From the cell containing the given text, extract its center point as [x, y] coordinate. 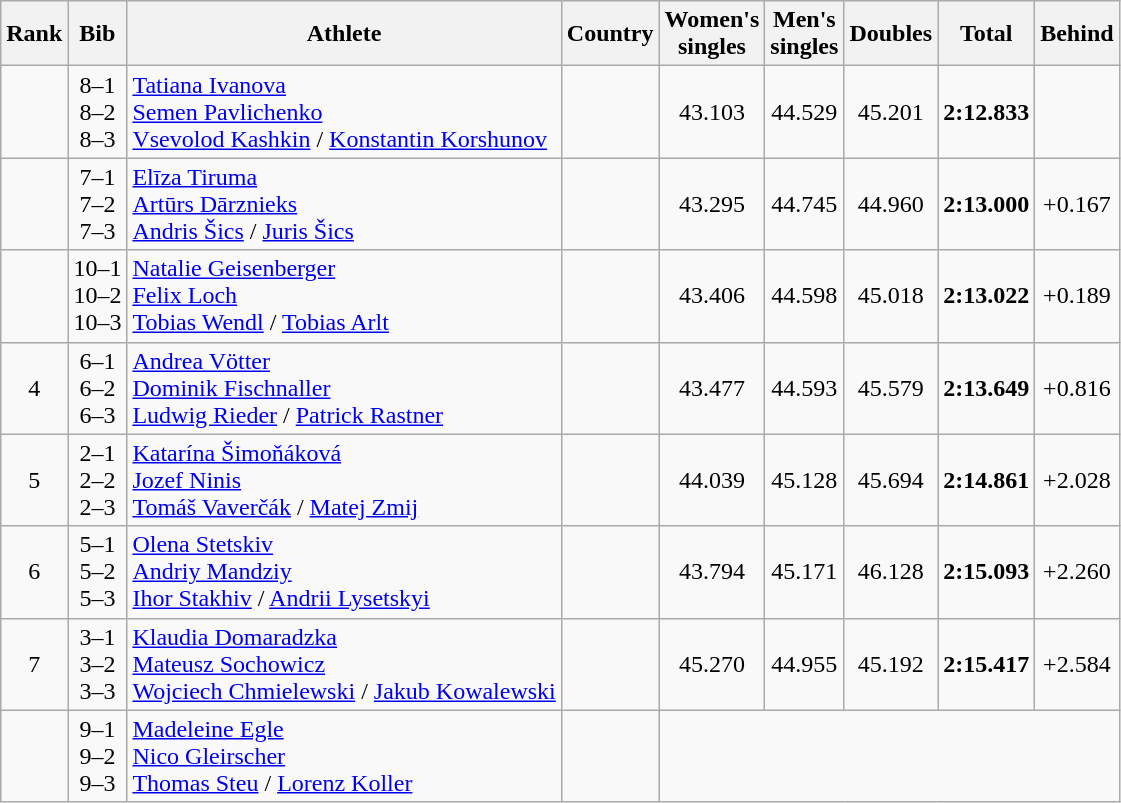
2:13.022 [986, 296]
44.039 [712, 480]
44.960 [891, 204]
+0.189 [1077, 296]
+2.260 [1077, 572]
5–15–25–3 [98, 572]
43.406 [712, 296]
8–18–28–3 [98, 112]
Behind [1077, 34]
3–13–23–3 [98, 664]
Country [610, 34]
6 [34, 572]
43.477 [712, 388]
4 [34, 388]
45.171 [804, 572]
2:15.093 [986, 572]
Men'ssingles [804, 34]
Katarína ŠimoňákováJozef NinisTomáš Vaverčák / Matej Zmij [344, 480]
46.128 [891, 572]
+2.584 [1077, 664]
44.593 [804, 388]
Natalie GeisenbergerFelix LochTobias Wendl / Tobias Arlt [344, 296]
2:14.861 [986, 480]
Andrea VötterDominik FischnallerLudwig Rieder / Patrick Rastner [344, 388]
Elīza TirumaArtūrs DārznieksAndris Šics / Juris Šics [344, 204]
+0.167 [1077, 204]
44.955 [804, 664]
45.192 [891, 664]
+0.816 [1077, 388]
2:15.417 [986, 664]
44.745 [804, 204]
44.529 [804, 112]
9–19–29–3 [98, 756]
45.201 [891, 112]
6–16–26–3 [98, 388]
2:12.833 [986, 112]
Olena StetskivAndriy MandziyIhor Stakhiv / Andrii Lysetskyi [344, 572]
Women'ssingles [712, 34]
Madeleine EgleNico GleirscherThomas Steu / Lorenz Koller [344, 756]
10–110–210–3 [98, 296]
Rank [34, 34]
44.598 [804, 296]
Total [986, 34]
45.128 [804, 480]
Doubles [891, 34]
43.794 [712, 572]
Bib [98, 34]
Tatiana IvanovaSemen PavlichenkoVsevolod Kashkin / Konstantin Korshunov [344, 112]
45.694 [891, 480]
5 [34, 480]
+2.028 [1077, 480]
2:13.649 [986, 388]
7–17–27–3 [98, 204]
45.018 [891, 296]
43.103 [712, 112]
7 [34, 664]
45.270 [712, 664]
2:13.000 [986, 204]
2–12–22–3 [98, 480]
45.579 [891, 388]
43.295 [712, 204]
Athlete [344, 34]
Klaudia DomaradzkaMateusz SochowiczWojciech Chmielewski / Jakub Kowalewski [344, 664]
